Search for the cell housing the specified text and yield its (X, Y) center coordinate. 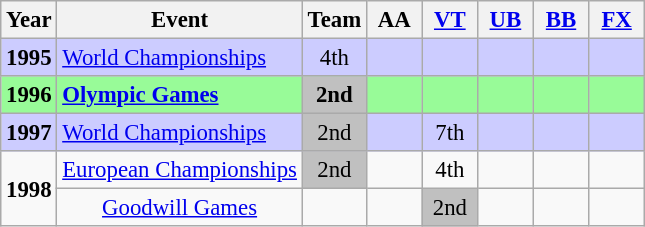
1996 (29, 95)
7th (450, 133)
Goodwill Games (180, 208)
Event (180, 20)
AA (394, 20)
Team (334, 20)
European Championships (180, 170)
1997 (29, 133)
FX (617, 20)
Olympic Games (180, 95)
VT (450, 20)
UB (506, 20)
1998 (29, 188)
1995 (29, 58)
Year (29, 20)
BB (561, 20)
